For the text-containing cell, return its midpoint in [x, y] coordinate format. 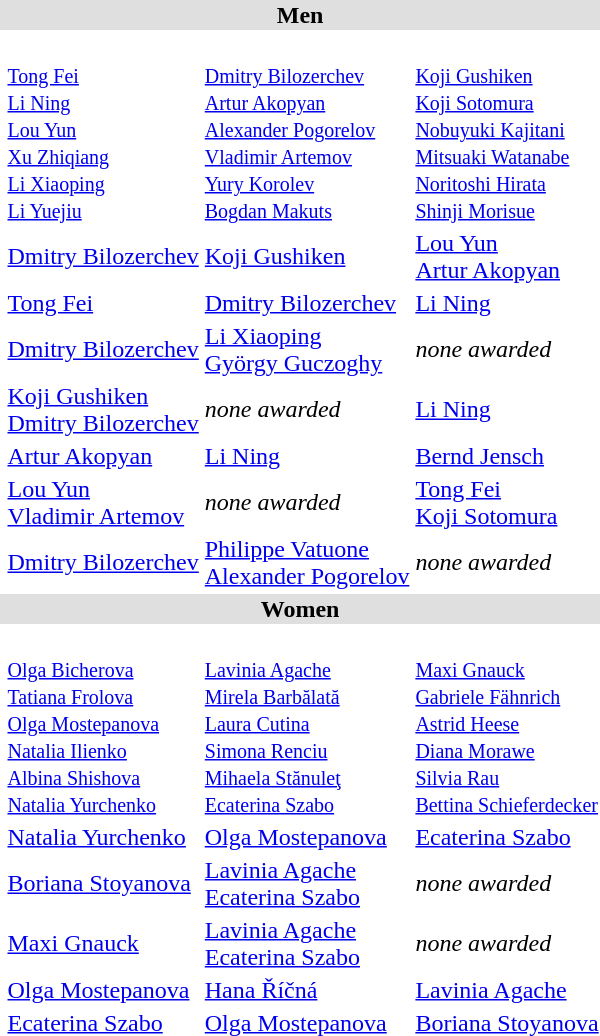
Lavinia AgacheMirela BarbălatăLaura CutinaSimona RenciuMihaela StănuleţEcaterina Szabo [307, 723]
Boriana Stoyanova [103, 884]
Men [300, 15]
Ecaterina Szabo [507, 837]
Olga BicherovaTatiana FrolovaOlga MostepanovaNatalia IlienkoAlbina ShishovaNatalia Yurchenko [103, 723]
Lou Yun Vladimir Artemov [103, 502]
Maxi GnauckGabriele FähnrichAstrid HeeseDiana MoraweSilvia RauBettina Schieferdecker [507, 723]
Women [300, 609]
Koji GushikenKoji SotomuraNobuyuki KajitaniMitsuaki WatanabeNoritoshi HirataShinji Morisue [507, 129]
Natalia Yurchenko [103, 837]
Koji Gushiken Dmitry Bilozerchev [103, 410]
Artur Akopyan [103, 456]
Maxi Gnauck [103, 944]
Li Xiaoping György Guczoghy [307, 350]
Lou Yun Artur Akopyan [507, 256]
Dmitry BilozerchevArtur AkopyanAlexander PogorelovVladimir ArtemovYury KorolevBogdan Makuts [307, 129]
Tong Fei Koji Sotomura [507, 502]
Hana Říčná [307, 990]
Tong FeiLi NingLou YunXu ZhiqiangLi XiaopingLi Yuejiu [103, 129]
Tong Fei [103, 303]
Lavinia Agache [507, 990]
Philippe Vatuone Alexander Pogorelov [307, 562]
Koji Gushiken [307, 256]
Bernd Jensch [507, 456]
